Pinpoint the cell where the given text exists, returning its (X, Y) midpoint coordinate. 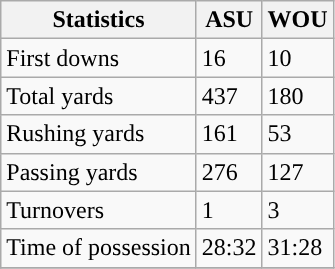
276 (229, 172)
16 (229, 58)
Time of possession (99, 248)
10 (298, 58)
1 (229, 210)
53 (298, 134)
Total yards (99, 96)
Turnovers (99, 210)
3 (298, 210)
127 (298, 172)
437 (229, 96)
WOU (298, 20)
180 (298, 96)
ASU (229, 20)
161 (229, 134)
First downs (99, 58)
Statistics (99, 20)
Passing yards (99, 172)
31:28 (298, 248)
Rushing yards (99, 134)
28:32 (229, 248)
